Locate the cell with the specified text and output its (x, y) center coordinate. 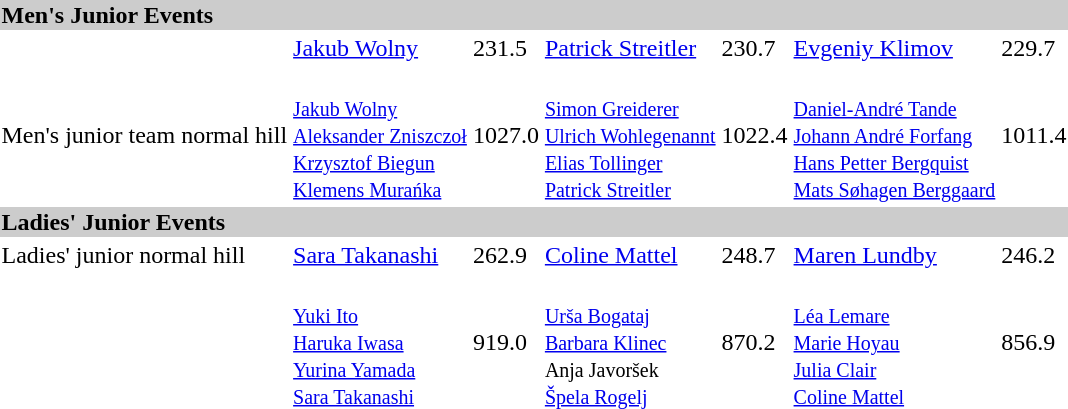
1011.4 (1034, 135)
Evgeniy Klimov (894, 48)
229.7 (1034, 48)
1027.0 (506, 135)
Ladies' Junior Events (534, 222)
Sara Takanashi (380, 255)
Jakub Wolny (380, 48)
Patrick Streitler (630, 48)
248.7 (754, 255)
Coline Mattel (630, 255)
246.2 (1034, 255)
Jakub WolnyAleksander ZniszczołKrzysztof BiegunKlemens Murańka (380, 135)
Men's Junior Events (534, 15)
262.9 (506, 255)
230.7 (754, 48)
Daniel-André TandeJohann André ForfangHans Petter BergquistMats Søhagen Berggaard (894, 135)
231.5 (506, 48)
Simon GreidererUlrich WohlegenanntElias TollingerPatrick Streitler (630, 135)
1022.4 (754, 135)
Men's junior team normal hill (144, 135)
Maren Lundby (894, 255)
Ladies' junior normal hill (144, 255)
